Detect which cell encompasses the target text, then output its [X, Y] center coordinate. 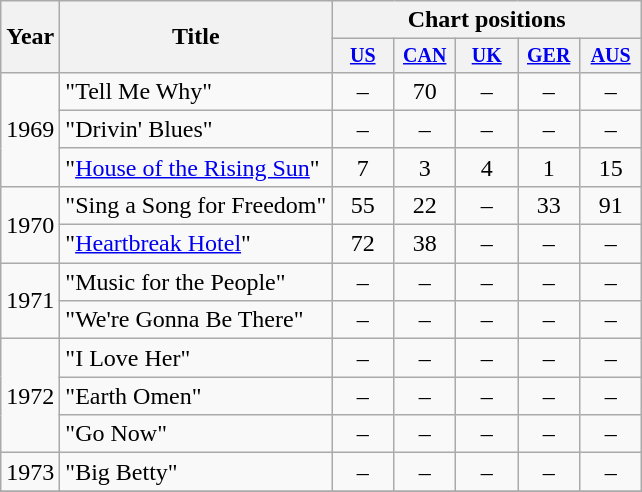
4 [487, 167]
38 [425, 244]
33 [549, 205]
91 [611, 205]
72 [363, 244]
1970 [30, 224]
"I Love Her" [196, 358]
UK [487, 56]
CAN [425, 56]
3 [425, 167]
AUS [611, 56]
Chart positions [487, 20]
1972 [30, 396]
15 [611, 167]
"Drivin' Blues" [196, 129]
"Tell Me Why" [196, 91]
Year [30, 37]
"Go Now" [196, 434]
GER [549, 56]
"Sing a Song for Freedom" [196, 205]
70 [425, 91]
1971 [30, 301]
22 [425, 205]
"House of the Rising Sun" [196, 167]
"We're Gonna Be There" [196, 320]
7 [363, 167]
55 [363, 205]
"Music for the People" [196, 282]
1 [549, 167]
"Heartbreak Hotel" [196, 244]
1969 [30, 129]
1973 [30, 472]
US [363, 56]
"Big Betty" [196, 472]
"Earth Omen" [196, 396]
Title [196, 37]
